Search for the cell housing the specified text and yield its [x, y] center coordinate. 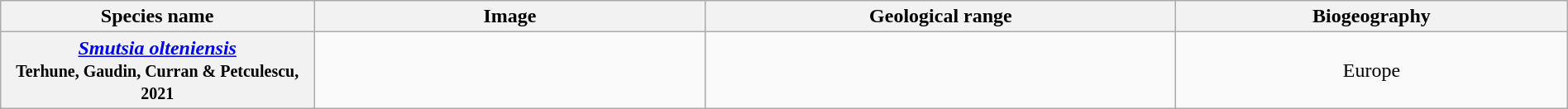
Smutsia olteniensisTerhune, Gaudin, Curran & Petculescu, 2021 [157, 70]
Biogeography [1372, 17]
Geological range [940, 17]
Europe [1372, 70]
Image [510, 17]
Species name [157, 17]
